Return the (X, Y) coordinate for the center point of the cell that contains the specified text.  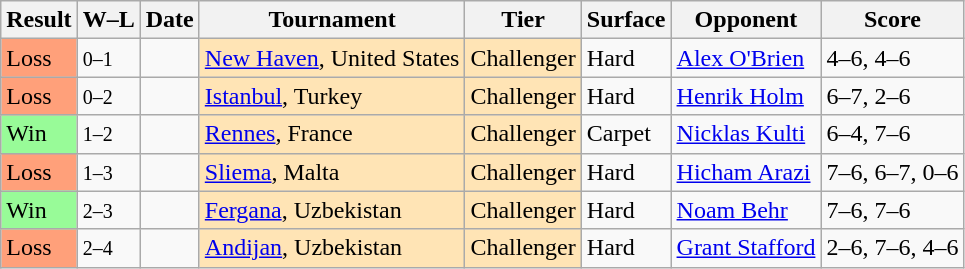
Grant Stafford (746, 248)
Date (170, 20)
Noam Behr (746, 210)
Sliema, Malta (332, 172)
7–6, 7–6 (892, 210)
7–6, 6–7, 0–6 (892, 172)
Result (39, 20)
Score (892, 20)
Nicklas Kulti (746, 134)
New Haven, United States (332, 58)
Surface (626, 20)
Tier (523, 20)
1–2 (108, 134)
Hicham Arazi (746, 172)
Tournament (332, 20)
2–3 (108, 210)
2–6, 7–6, 4–6 (892, 248)
6–4, 7–6 (892, 134)
Opponent (746, 20)
Andijan, Uzbekistan (332, 248)
4–6, 4–6 (892, 58)
Rennes, France (332, 134)
Fergana, Uzbekistan (332, 210)
Henrik Holm (746, 96)
6–7, 2–6 (892, 96)
Alex O'Brien (746, 58)
Istanbul, Turkey (332, 96)
0–2 (108, 96)
W–L (108, 20)
Carpet (626, 134)
1–3 (108, 172)
0–1 (108, 58)
2–4 (108, 248)
